Return [X, Y] of the center of cell containing provided text 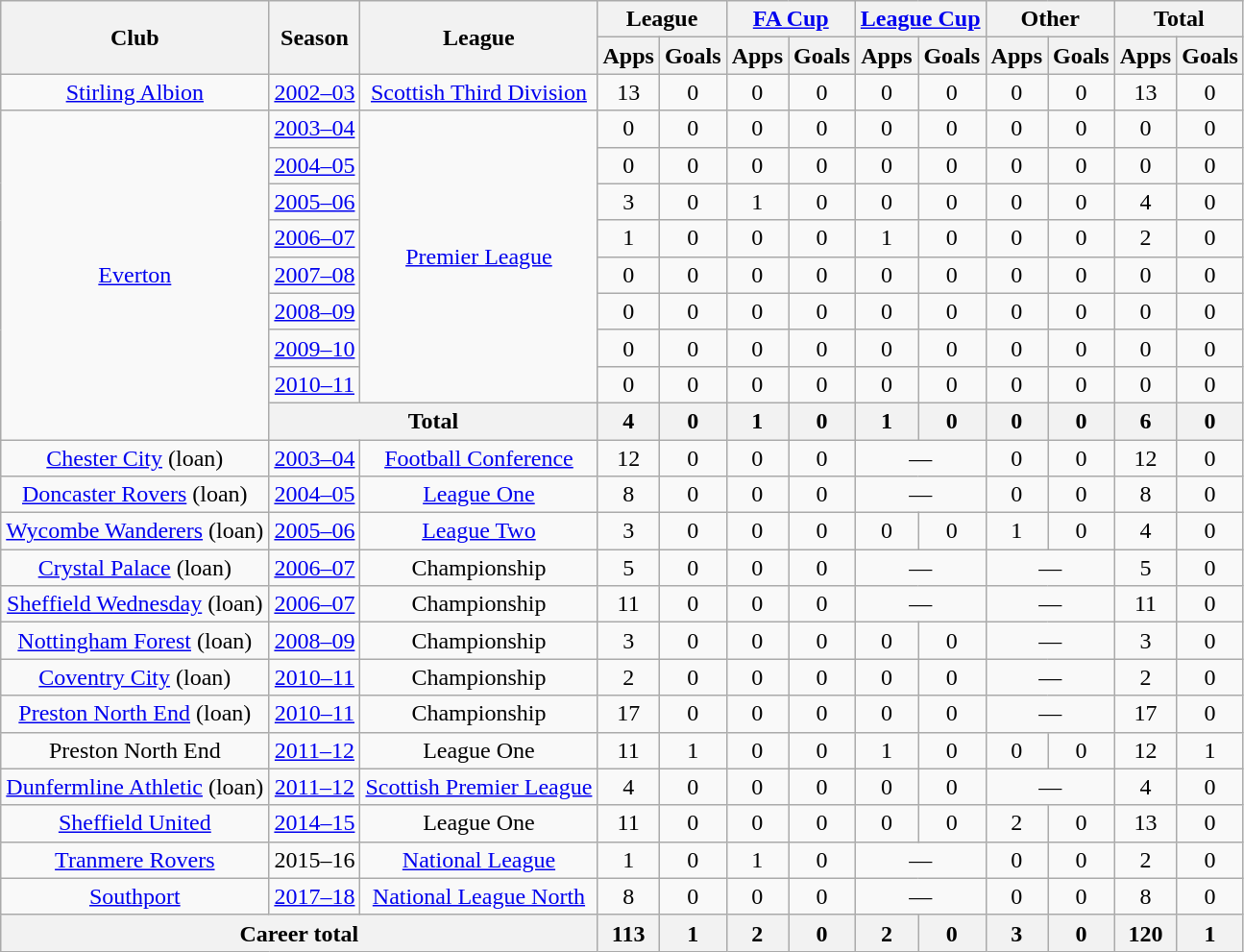
Wycombe Wanderers (loan) [134, 531]
Stirling Albion [134, 92]
National League North [478, 896]
Coventry City (loan) [134, 677]
2009–10 [315, 348]
Doncaster Rovers (loan) [134, 495]
Crystal Palace (loan) [134, 568]
Southport [134, 896]
2015–16 [315, 860]
League Two [478, 531]
Scottish Premier League [478, 787]
2007–08 [315, 275]
Sheffield United [134, 823]
Scottish Third Division [478, 92]
Sheffield Wednesday (loan) [134, 604]
National League [478, 860]
Tranmere Rovers [134, 860]
Preston North End [134, 750]
Dunfermline Athletic (loan) [134, 787]
Career total [300, 933]
Premier League [478, 256]
2014–15 [315, 823]
Preston North End (loan) [134, 714]
League Cup [920, 19]
Nottingham Forest (loan) [134, 641]
Everton [134, 275]
Season [315, 37]
Club [134, 37]
Other [1050, 19]
2017–18 [315, 896]
Chester City (loan) [134, 458]
2002–03 [315, 92]
113 [628, 933]
120 [1145, 933]
Football Conference [478, 458]
6 [1145, 421]
FA Cup [791, 19]
